Output the (X, Y) coordinate of the center of the cell containing the given text.  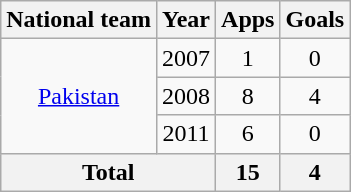
Year (186, 20)
8 (248, 96)
2008 (186, 96)
Pakistan (79, 96)
Apps (248, 20)
Goals (315, 20)
2007 (186, 58)
National team (79, 20)
2011 (186, 134)
1 (248, 58)
Total (108, 172)
6 (248, 134)
15 (248, 172)
